Scan for the cell matching the given text and deliver its [X, Y] coordinate at center. 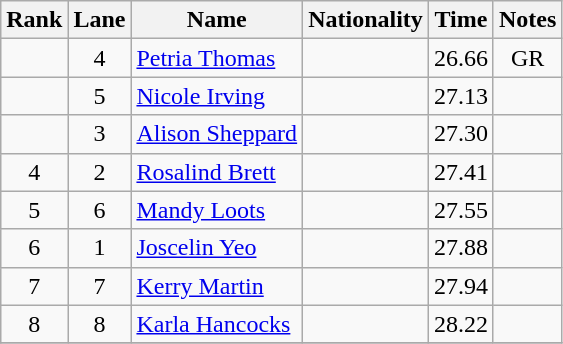
Lane [100, 20]
3 [100, 134]
GR [527, 58]
27.13 [460, 96]
1 [100, 248]
27.41 [460, 172]
27.88 [460, 248]
28.22 [460, 324]
27.30 [460, 134]
26.66 [460, 58]
Notes [527, 20]
Alison Sheppard [217, 134]
Nicole Irving [217, 96]
Rank [34, 20]
Mandy Loots [217, 210]
Rosalind Brett [217, 172]
Karla Hancocks [217, 324]
27.55 [460, 210]
Name [217, 20]
Joscelin Yeo [217, 248]
Kerry Martin [217, 286]
Nationality [366, 20]
27.94 [460, 286]
Petria Thomas [217, 58]
Time [460, 20]
2 [100, 172]
